Scan for the cell matching the given text and deliver its (x, y) coordinate at center. 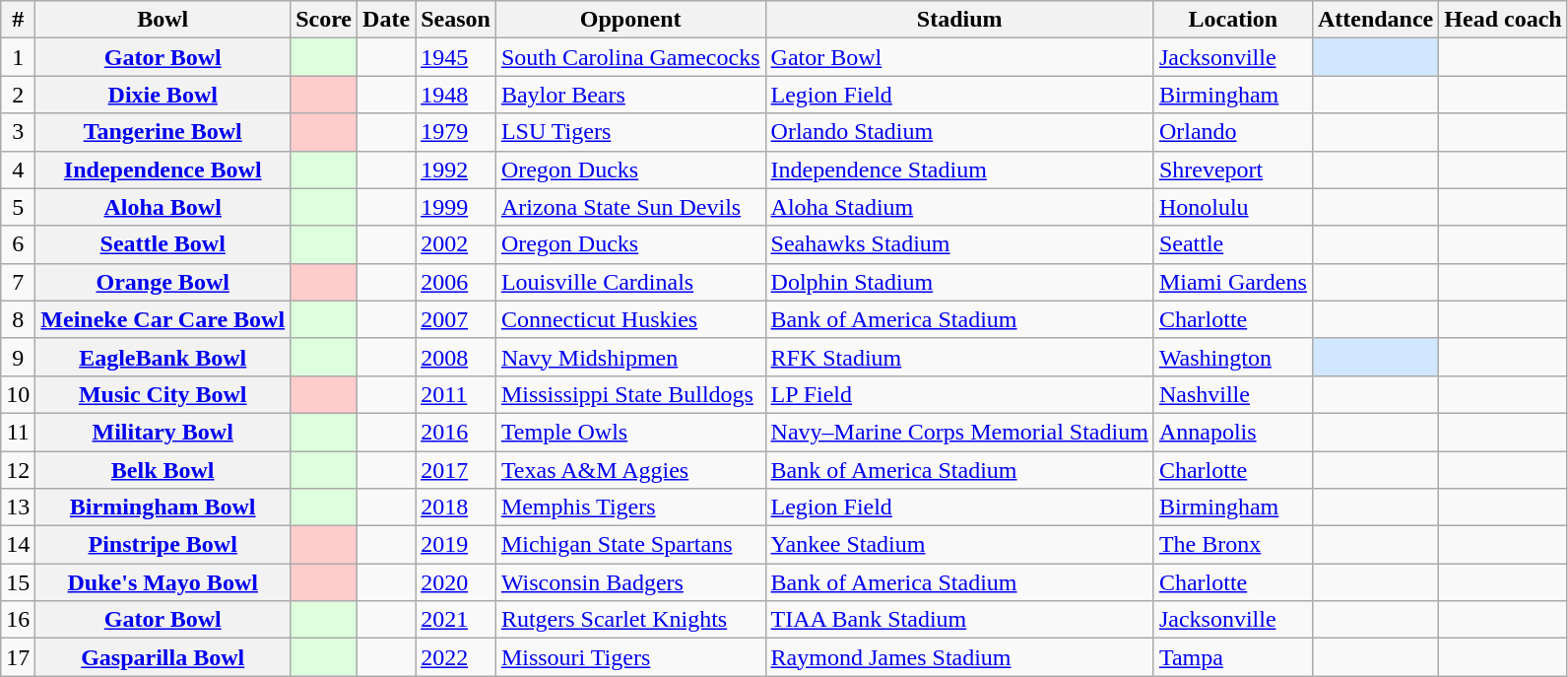
Dixie Bowl (163, 95)
5 (18, 207)
9 (18, 357)
2002 (456, 244)
Washington (1233, 357)
Seahawks Stadium (959, 244)
1945 (456, 57)
Meineke Car Care Bowl (163, 319)
Dolphin Stadium (959, 282)
Independence Bowl (163, 169)
South Carolina Gamecocks (630, 57)
Baylor Bears (630, 95)
2017 (456, 470)
Temple Owls (630, 432)
15 (18, 582)
Score (324, 20)
Seattle Bowl (163, 244)
Tangerine Bowl (163, 132)
1999 (456, 207)
Shreveport (1233, 169)
1992 (456, 169)
Location (1233, 20)
2021 (456, 620)
2016 (456, 432)
Season (456, 20)
2 (18, 95)
2008 (456, 357)
Date (386, 20)
Yankee Stadium (959, 545)
Music City Bowl (163, 394)
Navy Midshipmen (630, 357)
Texas A&M Aggies (630, 470)
Mississippi State Bulldogs (630, 394)
EagleBank Bowl (163, 357)
Independence Stadium (959, 169)
Orlando Stadium (959, 132)
Missouri Tigers (630, 657)
7 (18, 282)
3 (18, 132)
The Bronx (1233, 545)
2011 (456, 394)
2020 (456, 582)
Navy–Marine Corps Memorial Stadium (959, 432)
LP Field (959, 394)
Michigan State Spartans (630, 545)
Annapolis (1233, 432)
Orlando (1233, 132)
2007 (456, 319)
1979 (456, 132)
# (18, 20)
Stadium (959, 20)
Gasparilla Bowl (163, 657)
1948 (456, 95)
17 (18, 657)
Birmingham Bowl (163, 508)
Aloha Bowl (163, 207)
6 (18, 244)
2019 (456, 545)
TIAA Bank Stadium (959, 620)
Head coach (1503, 20)
Louisville Cardinals (630, 282)
Military Bowl (163, 432)
Tampa (1233, 657)
Wisconsin Badgers (630, 582)
14 (18, 545)
Miami Gardens (1233, 282)
Seattle (1233, 244)
Raymond James Stadium (959, 657)
Aloha Stadium (959, 207)
Memphis Tigers (630, 508)
2006 (456, 282)
Attendance (1375, 20)
Bowl (163, 20)
Pinstripe Bowl (163, 545)
Opponent (630, 20)
2022 (456, 657)
Duke's Mayo Bowl (163, 582)
11 (18, 432)
8 (18, 319)
13 (18, 508)
1 (18, 57)
LSU Tigers (630, 132)
16 (18, 620)
Nashville (1233, 394)
4 (18, 169)
Connecticut Huskies (630, 319)
Orange Bowl (163, 282)
Honolulu (1233, 207)
12 (18, 470)
Rutgers Scarlet Knights (630, 620)
2018 (456, 508)
RFK Stadium (959, 357)
10 (18, 394)
Belk Bowl (163, 470)
Arizona State Sun Devils (630, 207)
